From the cell containing the given text, extract its center point as (X, Y) coordinate. 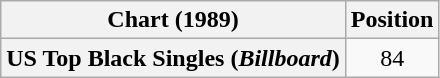
84 (392, 58)
US Top Black Singles (Billboard) (174, 58)
Position (392, 20)
Chart (1989) (174, 20)
